Output the (X, Y) coordinate of the center of the cell containing the given text.  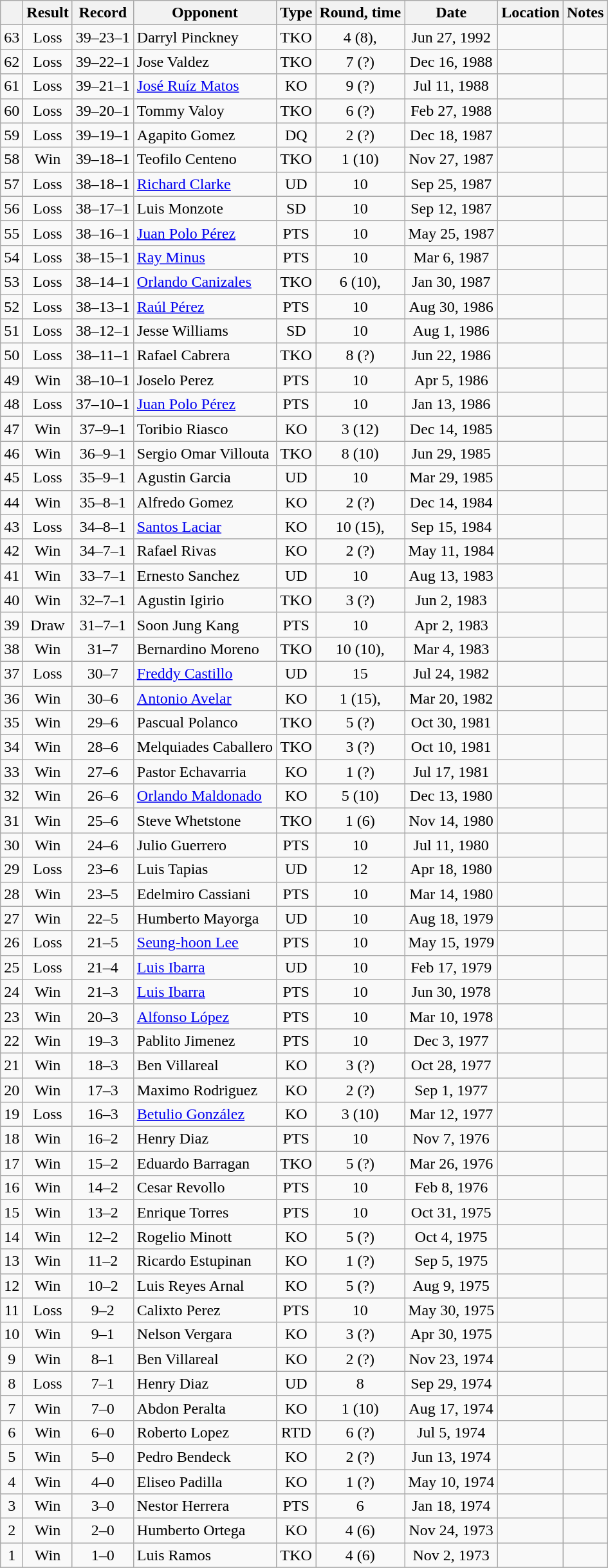
Sep 12, 1987 (452, 208)
Agustin Igirio (205, 600)
2–0 (103, 1531)
Freddy Castillo (205, 673)
Luis Monzote (205, 208)
Mar 6, 1987 (452, 257)
Darryl Pinckney (205, 37)
RTD (296, 1432)
8 (10) (360, 453)
Apr 18, 1980 (452, 870)
Santos Laciar (205, 527)
5 (10) (360, 796)
Richard Clarke (205, 184)
Bernardino Moreno (205, 649)
Rafael Rivas (205, 551)
58 (12, 160)
Aug 13, 1983 (452, 576)
32–7–1 (103, 600)
Jun 30, 1978 (452, 992)
12–2 (103, 1237)
36–9–1 (103, 453)
Jul 5, 1974 (452, 1432)
Eduardo Barragan (205, 1163)
19 (12, 1115)
Julio Guerrero (205, 845)
37 (12, 673)
42 (12, 551)
Orlando Canizales (205, 282)
60 (12, 111)
39 (12, 624)
Dec 18, 1987 (452, 135)
11–2 (103, 1261)
Oct 31, 1975 (452, 1212)
Mar 20, 1982 (452, 698)
Rafael Cabrera (205, 356)
Soon Jung Kang (205, 624)
Melquiades Caballero (205, 747)
38–18–1 (103, 184)
47 (12, 429)
Mar 4, 1983 (452, 649)
3 (12) (360, 429)
Roberto Lopez (205, 1432)
Jun 22, 1986 (452, 356)
39–23–1 (103, 37)
Record (103, 13)
25–6 (103, 821)
9 (12, 1359)
Jun 2, 1983 (452, 600)
10 (15), (360, 527)
38–16–1 (103, 233)
48 (12, 405)
26–6 (103, 796)
39–19–1 (103, 135)
Tommy Valoy (205, 111)
16 (12, 1188)
Joselo Perez (205, 380)
Enrique Torres (205, 1212)
14–2 (103, 1188)
1–0 (103, 1555)
Sep 1, 1977 (452, 1090)
José Ruíz Matos (205, 86)
Apr 30, 1975 (452, 1335)
Calixto Perez (205, 1310)
Orlando Maldonado (205, 796)
38–14–1 (103, 282)
Jul 11, 1988 (452, 86)
Date (452, 13)
Alfredo Gomez (205, 502)
38 (12, 649)
35 (12, 723)
Eliseo Padilla (205, 1481)
Notes (585, 13)
24–6 (103, 845)
Oct 30, 1981 (452, 723)
May 30, 1975 (452, 1310)
10 (10), (360, 649)
22–5 (103, 918)
Aug 30, 1986 (452, 307)
27–6 (103, 772)
39–22–1 (103, 62)
31–7–1 (103, 624)
Ernesto Sanchez (205, 576)
Mar 26, 1976 (452, 1163)
32 (12, 796)
Jul 24, 1982 (452, 673)
Luis Tapias (205, 870)
23–5 (103, 894)
Luis Ramos (205, 1555)
Feb 27, 1988 (452, 111)
4 (8), (360, 37)
24 (12, 992)
Ricardo Estupinan (205, 1261)
Nov 24, 1973 (452, 1531)
Feb 17, 1979 (452, 967)
22 (12, 1041)
7–1 (103, 1383)
27 (12, 918)
38–10–1 (103, 380)
38–17–1 (103, 208)
Apr 5, 1986 (452, 380)
57 (12, 184)
28 (12, 894)
Sep 25, 1987 (452, 184)
46 (12, 453)
53 (12, 282)
38–13–1 (103, 307)
31–7 (103, 649)
13–2 (103, 1212)
Aug 17, 1974 (452, 1408)
5 (12, 1457)
Nelson Vergara (205, 1335)
Jun 29, 1985 (452, 453)
9–1 (103, 1335)
23 (12, 1016)
55 (12, 233)
Toribio Riasco (205, 429)
34–7–1 (103, 551)
Ray Minus (205, 257)
Edelmiro Cassiani (205, 894)
8 (?) (360, 356)
36 (12, 698)
39–18–1 (103, 160)
8–1 (103, 1359)
40 (12, 600)
20 (12, 1090)
Aug 1, 1986 (452, 331)
Jun 27, 1992 (452, 37)
18 (12, 1139)
Pedro Bendeck (205, 1457)
3 (12, 1506)
25 (12, 967)
21–3 (103, 992)
Steve Whetstone (205, 821)
Oct 28, 1977 (452, 1065)
19–3 (103, 1041)
34 (12, 747)
33 (12, 772)
16–2 (103, 1139)
37–9–1 (103, 429)
38–11–1 (103, 356)
1 (12, 1555)
Luis Reyes Arnal (205, 1286)
33–7–1 (103, 576)
Rogelio Minott (205, 1237)
Jun 13, 1974 (452, 1457)
3–0 (103, 1506)
21–5 (103, 943)
Jul 17, 1981 (452, 772)
Type (296, 13)
61 (12, 86)
29 (12, 870)
11 (12, 1310)
Antonio Avelar (205, 698)
Jesse Williams (205, 331)
35–9–1 (103, 478)
59 (12, 135)
37–10–1 (103, 405)
4–0 (103, 1481)
Mar 29, 1985 (452, 478)
10–2 (103, 1286)
52 (12, 307)
Humberto Mayorga (205, 918)
Sep 15, 1984 (452, 527)
Pastor Echavarria (205, 772)
May 15, 1979 (452, 943)
Betulio González (205, 1115)
Teofilo Centeno (205, 160)
Nov 23, 1974 (452, 1359)
23–6 (103, 870)
Dec 16, 1988 (452, 62)
38–12–1 (103, 331)
Round, time (360, 13)
Maximo Rodriguez (205, 1090)
56 (12, 208)
16–3 (103, 1115)
30–7 (103, 673)
3 (10) (360, 1115)
Cesar Revollo (205, 1188)
7 (12, 1408)
Dec 14, 1985 (452, 429)
Nov 2, 1973 (452, 1555)
Mar 12, 1977 (452, 1115)
30 (12, 845)
44 (12, 502)
13 (12, 1261)
54 (12, 257)
Location (531, 13)
Feb 8, 1976 (452, 1188)
45 (12, 478)
Aug 9, 1975 (452, 1286)
Mar 14, 1980 (452, 894)
Alfonso López (205, 1016)
Aug 18, 1979 (452, 918)
14 (12, 1237)
35–8–1 (103, 502)
May 11, 1984 (452, 551)
Abdon Peralta (205, 1408)
1 (15), (360, 698)
Nov 27, 1987 (452, 160)
26 (12, 943)
Sep 5, 1975 (452, 1261)
17–3 (103, 1090)
20–3 (103, 1016)
Pablito Jimenez (205, 1041)
39–20–1 (103, 111)
30–6 (103, 698)
4 (12, 1481)
63 (12, 37)
Dec 3, 1977 (452, 1041)
Raúl Pérez (205, 307)
50 (12, 356)
15–2 (103, 1163)
Dec 13, 1980 (452, 796)
Nestor Herrera (205, 1506)
34–8–1 (103, 527)
Sergio Omar Villouta (205, 453)
17 (12, 1163)
41 (12, 576)
49 (12, 380)
18–3 (103, 1065)
51 (12, 331)
Jan 18, 1974 (452, 1506)
31 (12, 821)
2 (12, 1531)
Jul 11, 1980 (452, 845)
Jan 13, 1986 (452, 405)
Apr 2, 1983 (452, 624)
38–15–1 (103, 257)
Jan 30, 1987 (452, 282)
39–21–1 (103, 86)
Dec 14, 1984 (452, 502)
May 25, 1987 (452, 233)
43 (12, 527)
Nov 7, 1976 (452, 1139)
Draw (48, 624)
7 (?) (360, 62)
21 (12, 1065)
Seung-hoon Lee (205, 943)
Result (48, 13)
Opponent (205, 13)
Pascual Polanco (205, 723)
9–2 (103, 1310)
9 (?) (360, 86)
1 (6) (360, 821)
Sep 29, 1974 (452, 1383)
Oct 10, 1981 (452, 747)
6 (10), (360, 282)
Mar 10, 1978 (452, 1016)
Nov 14, 1980 (452, 821)
21–4 (103, 967)
29–6 (103, 723)
Agustin Garcia (205, 478)
6–0 (103, 1432)
Agapito Gomez (205, 135)
May 10, 1974 (452, 1481)
28–6 (103, 747)
Jose Valdez (205, 62)
DQ (296, 135)
62 (12, 62)
5–0 (103, 1457)
Humberto Ortega (205, 1531)
Oct 4, 1975 (452, 1237)
7–0 (103, 1408)
